Detect which cell encompasses the target text, then output its (x, y) center coordinate. 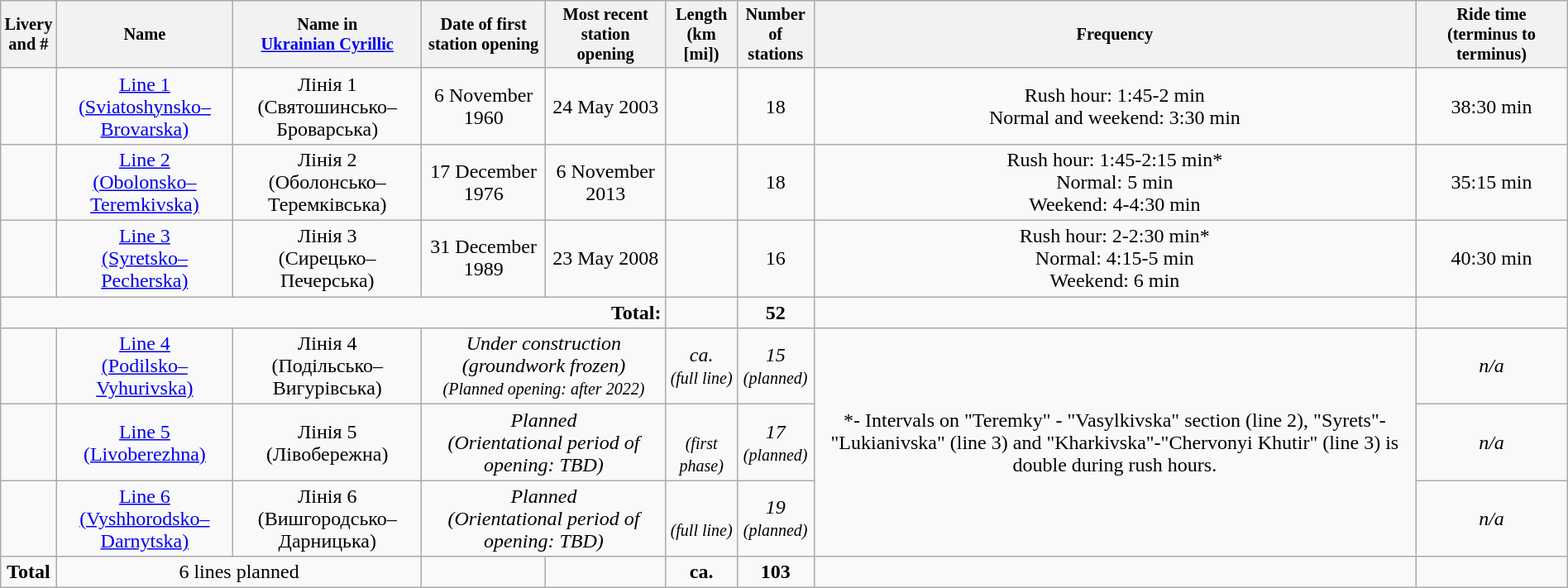
Лінія 6(Вишгородсько–Дарницька) (327, 519)
Line 3(Syretsko–Pecherska) (144, 259)
16 (776, 259)
Rush hour: 2-2:30 min*Normal: 4:15-5 minWeekend: 6 min (1115, 259)
Лінія 4(Подільсько–Вигурівська) (327, 366)
6 lines planned (239, 572)
Length(km [mi]) (701, 35)
Ride time (terminus to terminus) (1492, 35)
Under construction (groundwork frozen)(Planned opening: after 2022) (544, 366)
Line 2(Obolonsko–Teremkivska) (144, 182)
Numberof stations (776, 35)
Лінія 1(Святошинсько–Броварська) (327, 106)
23 May 2008 (605, 259)
Total: (333, 313)
38:30 min (1492, 106)
Rush hour: 1:45-2 minNormal and weekend: 3:30 min (1115, 106)
Line 1(Sviatoshynsko–Brovarska) (144, 106)
19(planned) (776, 519)
6 November 2013 (605, 182)
Name (144, 35)
Line 4(Podilsko–Vyhurivska) (144, 366)
40:30 min (1492, 259)
Лінія 2(Оболонсько–Теремківська) (327, 182)
103 (776, 572)
Line 5(Livoberezhna) (144, 442)
Лінія 5(Лівобережна) (327, 442)
35:15 min (1492, 182)
Total (28, 572)
ca. (full line) (701, 366)
52 (776, 313)
15(planned) (776, 366)
Name inUkrainian Cyrillic (327, 35)
Date of first station opening (483, 35)
Rush hour: 1:45-2:15 min*Normal: 5 minWeekend: 4-4:30 min (1115, 182)
Frequency (1115, 35)
31 December 1989 (483, 259)
6 November 1960 (483, 106)
24 May 2003 (605, 106)
17(planned) (776, 442)
(full line) (701, 519)
Лінія 3(Сирецько–Печерська) (327, 259)
Line 6(Vyshhorodsko–Darnytska) (144, 519)
ca. (701, 572)
17 December 1976 (483, 182)
Liveryand # (28, 35)
(first phase) (701, 442)
Most recent stationopening (605, 35)
